Return [x, y] of the center of cell containing provided text 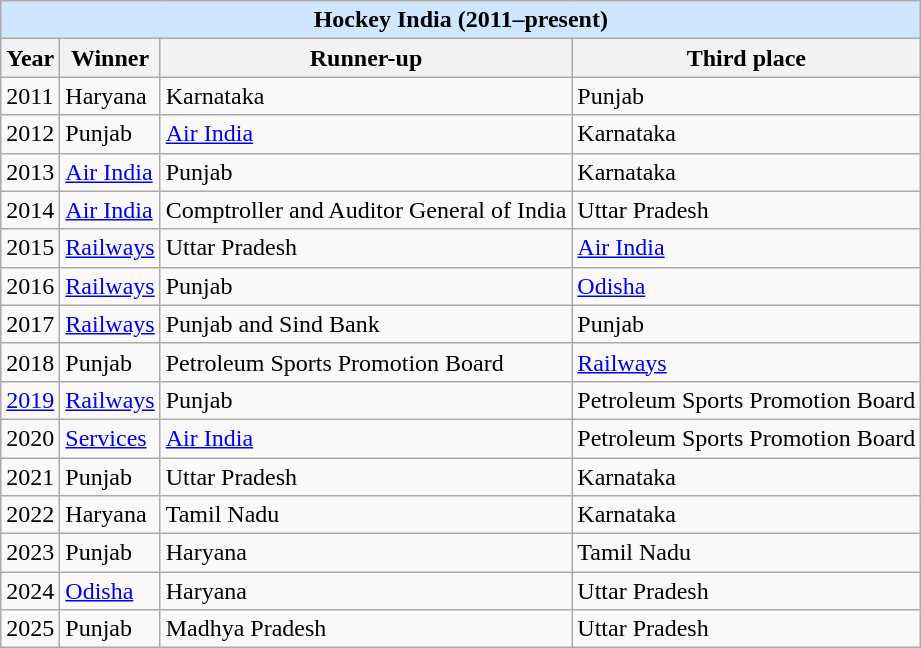
2019 [30, 400]
Winner [110, 58]
2017 [30, 324]
Punjab and Sind Bank [366, 324]
2016 [30, 286]
2018 [30, 362]
2013 [30, 172]
2015 [30, 248]
2022 [30, 515]
2021 [30, 477]
2014 [30, 210]
2025 [30, 629]
Comptroller and Auditor General of India [366, 210]
2011 [30, 96]
Year [30, 58]
2012 [30, 134]
2020 [30, 438]
Third place [746, 58]
Hockey India (2011–present) [461, 20]
2024 [30, 591]
Runner-up [366, 58]
Services [110, 438]
Madhya Pradesh [366, 629]
2023 [30, 553]
